Provide the [X, Y] coordinate of the cell's center where the given text is located.  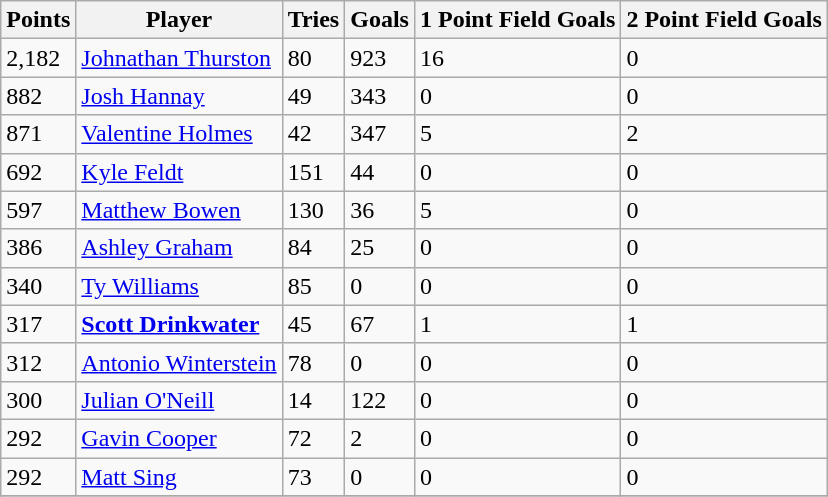
2,182 [38, 58]
Antonio Winterstein [179, 362]
67 [380, 324]
347 [380, 134]
130 [314, 210]
Valentine Holmes [179, 134]
73 [314, 477]
72 [314, 438]
Points [38, 20]
597 [38, 210]
340 [38, 286]
84 [314, 248]
80 [314, 58]
386 [38, 248]
Julian O'Neill [179, 400]
14 [314, 400]
1 Point Field Goals [517, 20]
Matt Sing [179, 477]
Ty Williams [179, 286]
Scott Drinkwater [179, 324]
Goals [380, 20]
36 [380, 210]
871 [38, 134]
122 [380, 400]
Player [179, 20]
2 Point Field Goals [724, 20]
42 [314, 134]
300 [38, 400]
44 [380, 172]
343 [380, 96]
923 [380, 58]
49 [314, 96]
692 [38, 172]
Ashley Graham [179, 248]
85 [314, 286]
Tries [314, 20]
151 [314, 172]
Gavin Cooper [179, 438]
Josh Hannay [179, 96]
25 [380, 248]
16 [517, 58]
317 [38, 324]
78 [314, 362]
Kyle Feldt [179, 172]
Matthew Bowen [179, 210]
Johnathan Thurston [179, 58]
45 [314, 324]
882 [38, 96]
312 [38, 362]
